Extract the (x, y) coordinate from the center of the cell holding the provided text.  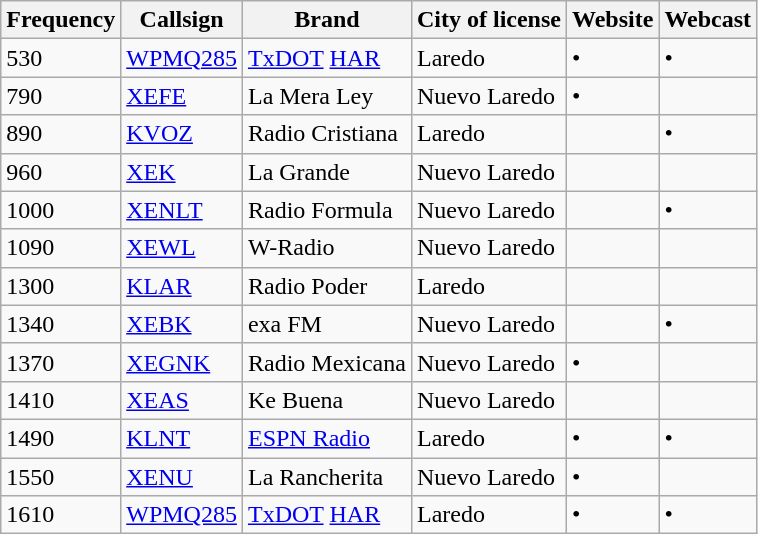
Ke Buena (326, 400)
City of license (488, 20)
790 (61, 96)
1610 (61, 515)
XENU (182, 477)
Radio Poder (326, 286)
La Rancherita (326, 477)
La Grande (326, 172)
La Mera Ley (326, 96)
XENLT (182, 210)
Callsign (182, 20)
W-Radio (326, 248)
Website (612, 20)
KVOZ (182, 134)
Radio Cristiana (326, 134)
890 (61, 134)
XEGNK (182, 362)
exa FM (326, 324)
1300 (61, 286)
Radio Formula (326, 210)
KLNT (182, 438)
1550 (61, 477)
530 (61, 58)
1090 (61, 248)
XEK (182, 172)
Brand (326, 20)
XEBK (182, 324)
Radio Mexicana (326, 362)
Webcast (708, 20)
1410 (61, 400)
Frequency (61, 20)
XEAS (182, 400)
1340 (61, 324)
XEFE (182, 96)
1370 (61, 362)
960 (61, 172)
KLAR (182, 286)
1000 (61, 210)
ESPN Radio (326, 438)
XEWL (182, 248)
1490 (61, 438)
